Return the [X, Y] coordinate for the center point of the cell that contains the specified text.  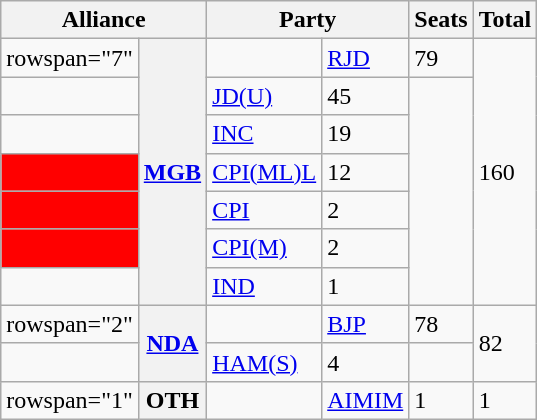
82 [505, 343]
CPI(ML)L [264, 172]
IND [264, 286]
rowspan="1" [70, 400]
rowspan="2" [70, 324]
CPI [264, 210]
45 [366, 96]
OTH [172, 400]
RJD [366, 58]
79 [441, 58]
JD(U) [264, 96]
78 [441, 324]
INC [264, 134]
AIMIM [366, 400]
4 [366, 362]
CPI(M) [264, 248]
12 [366, 172]
Party [308, 20]
Total [505, 20]
HAM(S) [264, 362]
Alliance [104, 20]
BJP [366, 324]
NDA [172, 343]
Seats [441, 20]
160 [505, 172]
rowspan="7" [70, 58]
MGB [172, 172]
19 [366, 134]
